From the cell containing the given text, extract its center point as (X, Y) coordinate. 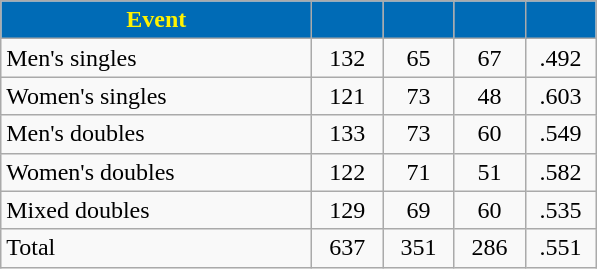
132 (348, 58)
637 (348, 248)
Men's doubles (156, 134)
.551 (560, 248)
286 (490, 248)
351 (418, 248)
51 (490, 172)
Women's singles (156, 96)
129 (348, 210)
67 (490, 58)
133 (348, 134)
Men's singles (156, 58)
Event (156, 20)
121 (348, 96)
Total (156, 248)
Mixed doubles (156, 210)
71 (418, 172)
122 (348, 172)
Women's doubles (156, 172)
.492 (560, 58)
65 (418, 58)
.603 (560, 96)
.549 (560, 134)
69 (418, 210)
.535 (560, 210)
48 (490, 96)
.582 (560, 172)
